Search for the cell housing the specified text and yield its [x, y] center coordinate. 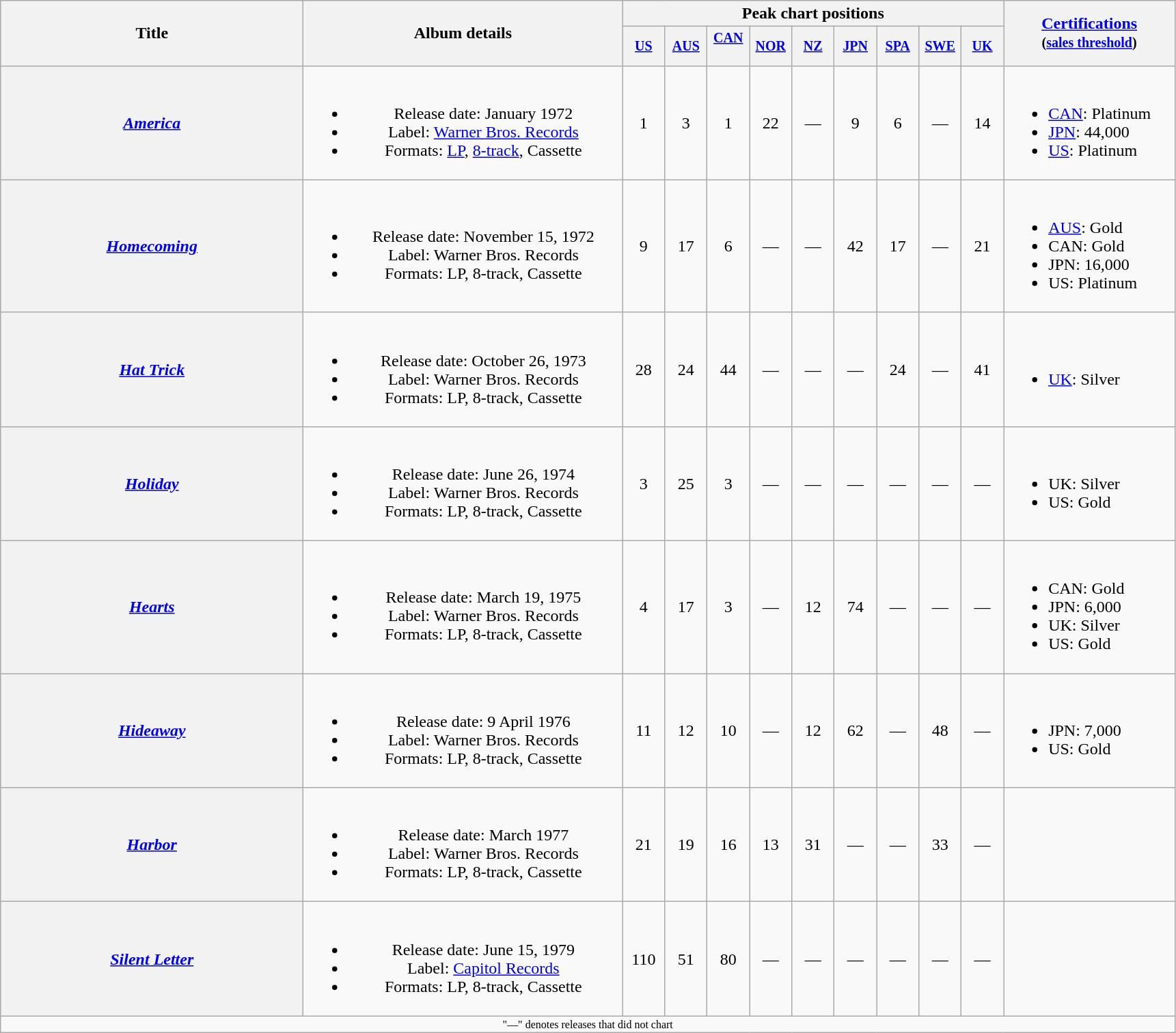
110 [644, 959]
CAN [728, 46]
Release date: October 26, 1973Label: Warner Bros. RecordsFormats: LP, 8-track, Cassette [463, 369]
SWE [940, 46]
28 [644, 369]
JPN: 7,000US: Gold [1089, 731]
Release date: June 15, 1979Label: Capitol RecordsFormats: LP, 8-track, Cassette [463, 959]
Release date: November 15, 1972Label: Warner Bros. RecordsFormats: LP, 8-track, Cassette [463, 246]
UK [983, 46]
CAN: GoldJPN: 6,000UK: SilverUS: Gold [1089, 607]
Certifications(sales threshold) [1089, 33]
51 [686, 959]
AUS: GoldCAN: GoldJPN: 16,000US: Platinum [1089, 246]
33 [940, 844]
Release date: January 1972Label: Warner Bros. RecordsFormats: LP, 8-track, Cassette [463, 123]
Release date: March 1977Label: Warner Bros. RecordsFormats: LP, 8-track, Cassette [463, 844]
48 [940, 731]
Album details [463, 33]
Hearts [152, 607]
Release date: June 26, 1974Label: Warner Bros. RecordsFormats: LP, 8-track, Cassette [463, 484]
Harbor [152, 844]
Holiday [152, 484]
Release date: 9 April 1976Label: Warner Bros. RecordsFormats: LP, 8-track, Cassette [463, 731]
42 [856, 246]
"—" denotes releases that did not chart [588, 1024]
Hideaway [152, 731]
10 [728, 731]
62 [856, 731]
AUS [686, 46]
America [152, 123]
41 [983, 369]
Hat Trick [152, 369]
UK: SilverUS: Gold [1089, 484]
Title [152, 33]
11 [644, 731]
Peak chart positions [813, 14]
Homecoming [152, 246]
US [644, 46]
NOR [771, 46]
CAN: PlatinumJPN: 44,000US: Platinum [1089, 123]
Release date: March 19, 1975Label: Warner Bros. RecordsFormats: LP, 8-track, Cassette [463, 607]
NZ [813, 46]
74 [856, 607]
31 [813, 844]
16 [728, 844]
44 [728, 369]
13 [771, 844]
4 [644, 607]
JPN [856, 46]
80 [728, 959]
19 [686, 844]
22 [771, 123]
UK: Silver [1089, 369]
SPA [898, 46]
14 [983, 123]
25 [686, 484]
Silent Letter [152, 959]
